Extract the (X, Y) coordinate from the center of the cell holding the provided text.  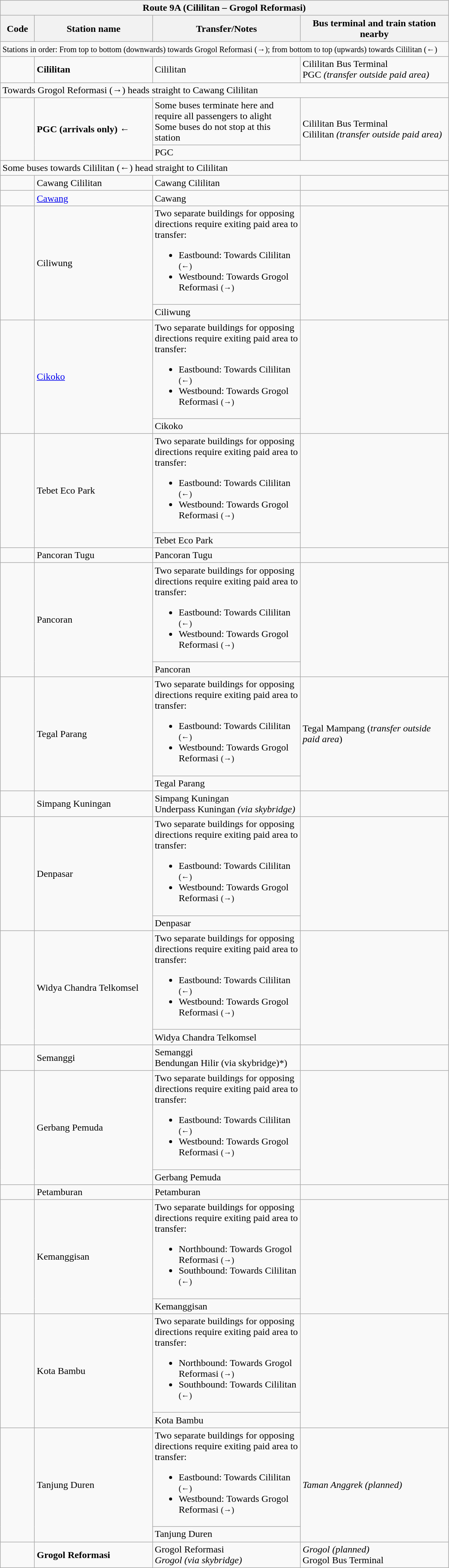
Tegal Mampang (transfer outside paid area) (374, 734)
Route 9A (Cililitan – Grogol Reformasi) (224, 8)
PGC (arrivals only) ← (94, 129)
Bus terminal and train station nearby (374, 29)
Towards Grogol Reformasi (→) heads straight to Cawang Cililitan (224, 90)
Grogol Reformasi (94, 1554)
Code (18, 29)
Grogol Reformasi Grogol (via skybridge) (226, 1554)
Simpang Kuningan Underpass Kuningan (via skybridge) (226, 804)
Transfer/Notes (226, 29)
Some buses towards Cililitan (←) head straight to Cililitan (224, 168)
Simpang Kuningan (94, 804)
PGC (226, 153)
Some buses terminate here and require all passengers to alightSome buses do not stop at this station (226, 121)
Taman Anggrek (planned) (374, 1485)
Semanggi Bendungan Hilir (via skybridge)*) (226, 1057)
Semanggi (94, 1057)
Cililitan Bus Terminal PGC (transfer outside paid area) (374, 69)
Stations in order: From top to bottom (downwards) towards Grogol Reformasi (→); from bottom to top (upwards) towards Cililitan (←) (224, 49)
Grogol (planned) Grogol Bus Terminal (374, 1554)
Station name (94, 29)
Cililitan Bus Terminal Cililitan (transfer outside paid area) (374, 129)
